Search for the cell housing the specified text and yield its [X, Y] center coordinate. 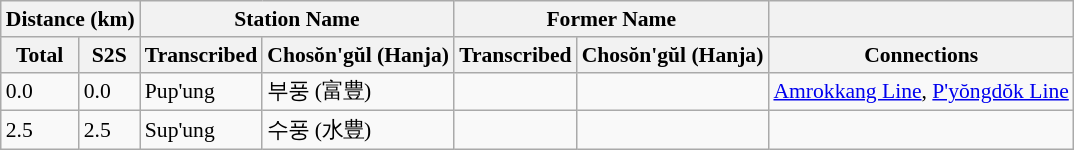
Station Name [297, 19]
부풍 (富豊) [358, 92]
수풍 (水豊) [358, 130]
Former Name [611, 19]
Amrokkang Line, P'yŏngdŏk Line [920, 92]
Distance (km) [70, 19]
Connections [920, 55]
Sup'ung [201, 130]
Pup'ung [201, 92]
Total [40, 55]
S2S [110, 55]
